Return the (x, y) coordinate for the center point of the cell that contains the specified text.  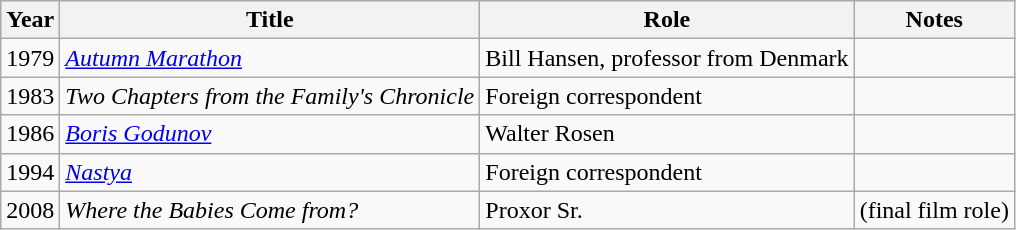
1983 (30, 96)
Autumn Marathon (270, 58)
1994 (30, 172)
(final film role) (934, 210)
Year (30, 20)
1986 (30, 134)
1979 (30, 58)
Notes (934, 20)
Where the Babies Come from? (270, 210)
Walter Rosen (667, 134)
Proxor Sr. (667, 210)
Bill Hansen, professor from Denmark (667, 58)
Role (667, 20)
Nastya (270, 172)
Boris Godunov (270, 134)
2008 (30, 210)
Title (270, 20)
Two Chapters from the Family's Chronicle (270, 96)
